Output the (X, Y) coordinate of the center of the cell containing the given text.  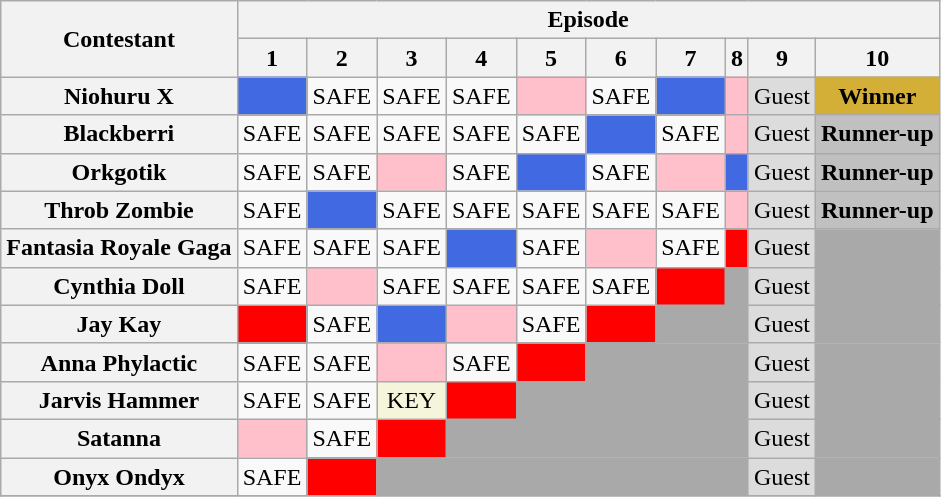
Niohuru X (119, 96)
4 (481, 58)
3 (412, 58)
8 (736, 58)
Throb Zombie (119, 210)
KEY (412, 400)
Onyx Ondyx (119, 477)
Jarvis Hammer (119, 400)
Winner (878, 96)
7 (691, 58)
Fantasia Royale Gaga (119, 248)
5 (551, 58)
10 (878, 58)
1 (272, 58)
Jay Kay (119, 324)
Satanna (119, 438)
6 (621, 58)
Contestant (119, 39)
Orkgotik (119, 172)
9 (782, 58)
Anna Phylactic (119, 362)
2 (342, 58)
Episode (588, 20)
Cynthia Doll (119, 286)
Blackberri (119, 134)
